Return the (x, y) coordinate for the center point of the cell that contains the specified text.  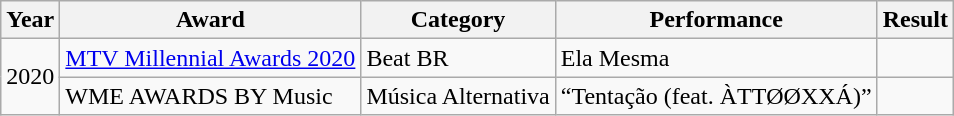
Category (458, 20)
Award (210, 20)
MTV Millennial Awards 2020 (210, 58)
2020 (30, 77)
Result (915, 20)
Performance (716, 20)
“Tentação (feat. ÀTTØØXXÁ)” (716, 96)
Beat BR (458, 58)
WME AWARDS BY Music (210, 96)
Year (30, 20)
Música Alternativa (458, 96)
Ela Mesma (716, 58)
